Determine the [x, y] coordinate at the center of the cell enclosing the given text.  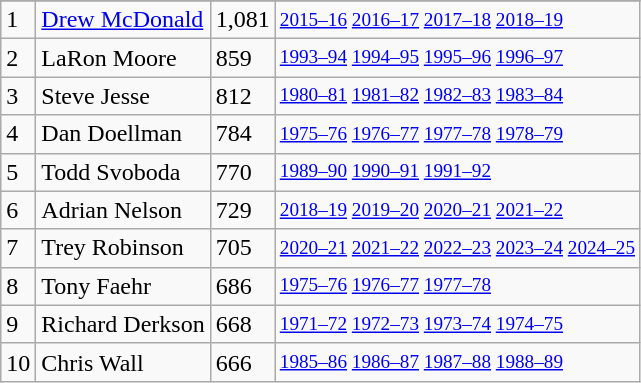
10 [18, 362]
4 [18, 134]
1,081 [242, 20]
2015–16 2016–17 2017–18 2018–19 [457, 20]
6 [18, 210]
LaRon Moore [123, 58]
2 [18, 58]
1971–72 1972–73 1973–74 1974–75 [457, 324]
Richard Derkson [123, 324]
Steve Jesse [123, 96]
Chris Wall [123, 362]
729 [242, 210]
3 [18, 96]
668 [242, 324]
859 [242, 58]
2018–19 2019–20 2020–21 2021–22 [457, 210]
5 [18, 172]
705 [242, 248]
1980–81 1981–82 1982–83 1983–84 [457, 96]
784 [242, 134]
666 [242, 362]
812 [242, 96]
Tony Faehr [123, 286]
7 [18, 248]
Drew McDonald [123, 20]
8 [18, 286]
9 [18, 324]
1985–86 1986–87 1987–88 1988–89 [457, 362]
686 [242, 286]
Todd Svoboda [123, 172]
1975–76 1976–77 1977–78 [457, 286]
Dan Doellman [123, 134]
1 [18, 20]
770 [242, 172]
Adrian Nelson [123, 210]
1989–90 1990–91 1991–92 [457, 172]
1975–76 1976–77 1977–78 1978–79 [457, 134]
2020–21 2021–22 2022–23 2023–24 2024–25 [457, 248]
Trey Robinson [123, 248]
1993–94 1994–95 1995–96 1996–97 [457, 58]
